Locate the cell with the specified text and output its [x, y] center coordinate. 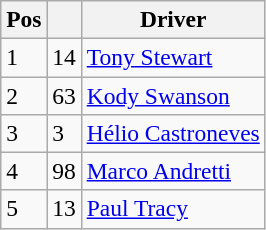
Tony Stewart [173, 57]
Marco Andretti [173, 171]
Driver [173, 19]
Paul Tracy [173, 209]
2 [24, 95]
1 [24, 57]
Kody Swanson [173, 95]
98 [64, 171]
14 [64, 57]
13 [64, 209]
Pos [24, 19]
4 [24, 171]
Hélio Castroneves [173, 133]
63 [64, 95]
5 [24, 209]
